Provide the [X, Y] coordinate of the cell's center where the given text is located.  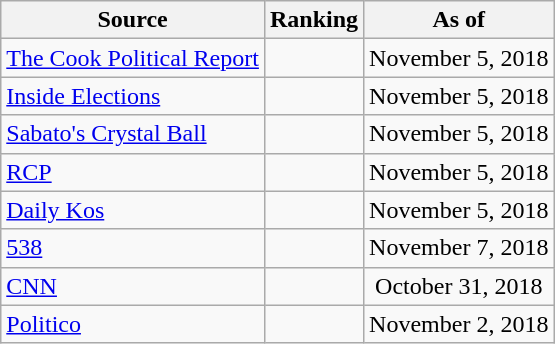
RCP [133, 172]
As of [459, 20]
538 [133, 248]
Source [133, 20]
The Cook Political Report [133, 58]
Ranking [314, 20]
CNN [133, 286]
Sabato's Crystal Ball [133, 134]
November 2, 2018 [459, 324]
November 7, 2018 [459, 248]
Politico [133, 324]
Daily Kos [133, 210]
October 31, 2018 [459, 286]
Inside Elections [133, 96]
